Provide the [x, y] coordinate of the cell's center where the given text is located.  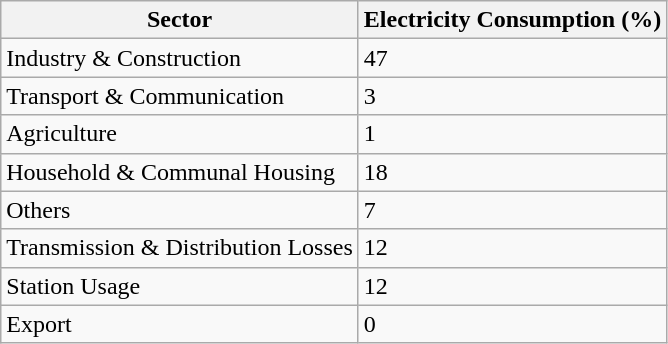
18 [512, 172]
Sector [180, 20]
Agriculture [180, 134]
Transport & Communication [180, 96]
Household & Communal Housing [180, 172]
7 [512, 210]
1 [512, 134]
Others [180, 210]
Export [180, 324]
Industry & Construction [180, 58]
47 [512, 58]
Station Usage [180, 286]
Transmission & Distribution Losses [180, 248]
Electricity Consumption (%) [512, 20]
3 [512, 96]
0 [512, 324]
